Output the [X, Y] coordinate of the center of the cell containing the given text.  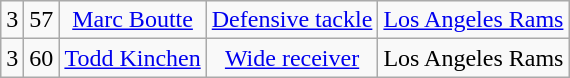
Todd Kinchen [132, 58]
Wide receiver [292, 58]
57 [42, 20]
Defensive tackle [292, 20]
Marc Boutte [132, 20]
60 [42, 58]
